Identify which cell holds the provided text, then report its [X, Y] central coordinate. 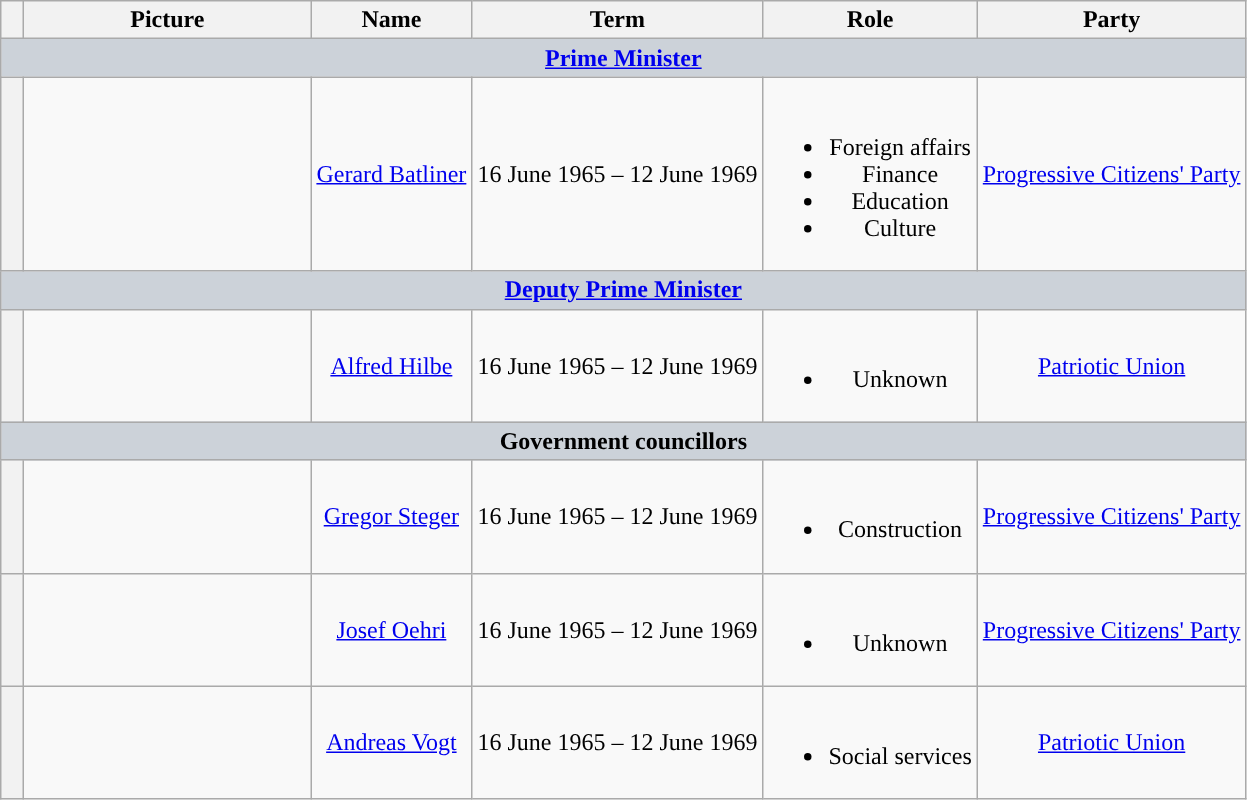
Alfred Hilbe [392, 366]
Deputy Prime Minister [624, 290]
Name [392, 20]
Foreign affairsFinanceEducationCulture [870, 174]
Prime Minister [624, 58]
Construction [870, 516]
Gregor Steger [392, 516]
Josef Oehri [392, 630]
Role [870, 20]
Party [1112, 20]
Picture [168, 20]
Social services [870, 742]
Term [618, 20]
Andreas Vogt [392, 742]
Gerard Batliner [392, 174]
Government councillors [624, 441]
